Scan for the cell matching the given text and deliver its (X, Y) coordinate at center. 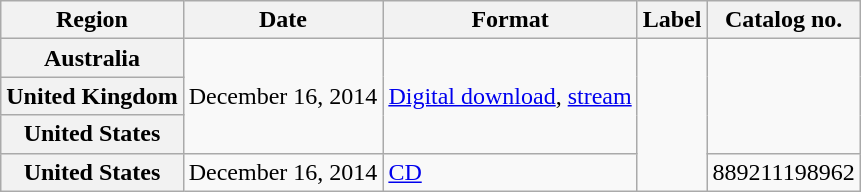
Region (92, 20)
Format (510, 20)
889211198962 (784, 172)
CD (510, 172)
Label (672, 20)
Digital download, stream (510, 96)
Date (283, 20)
Australia (92, 58)
Catalog no. (784, 20)
United Kingdom (92, 96)
